Locate the cell with the specified text and output its [X, Y] center coordinate. 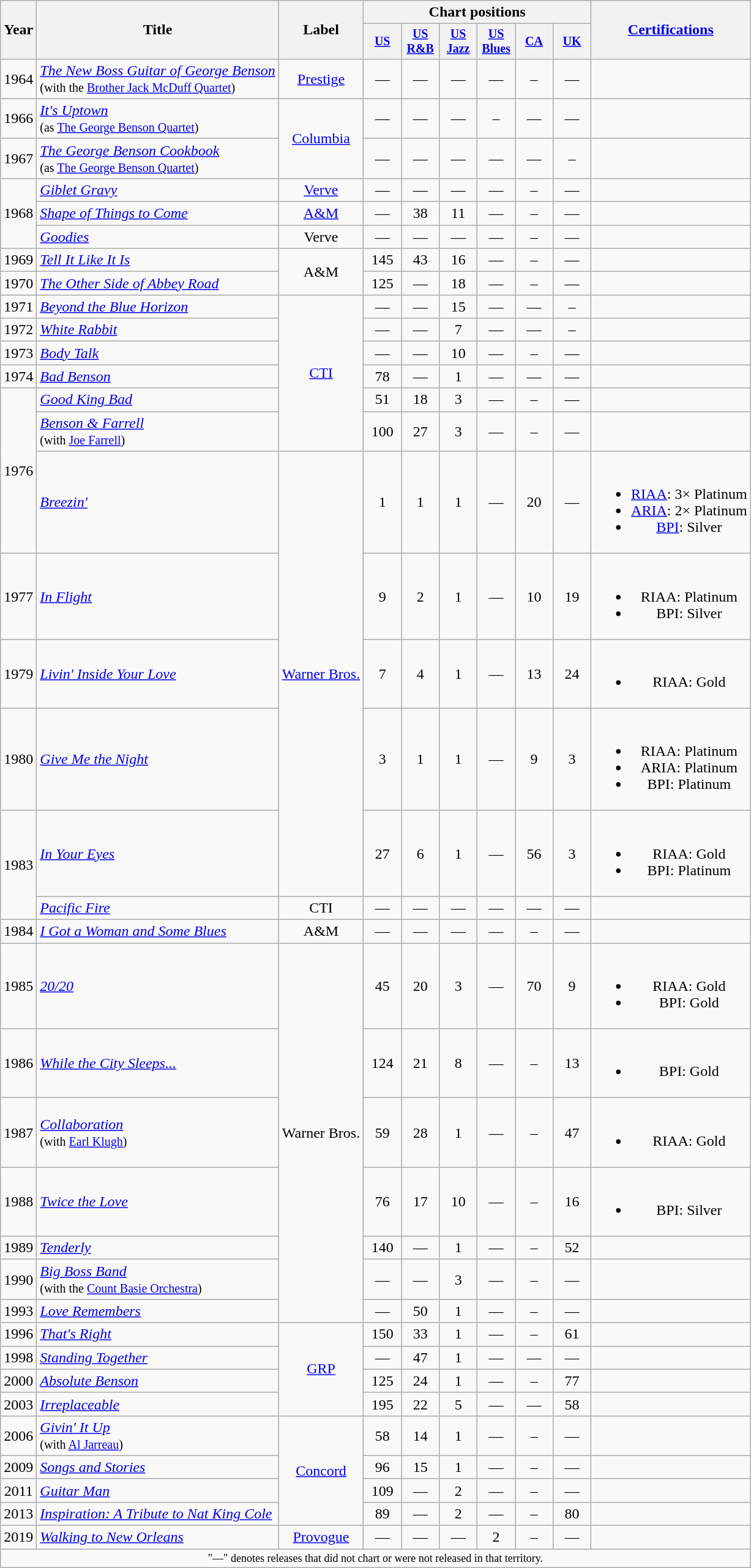
Inspiration: A Tribute to Nat King Cole [158, 1514]
The New Boss Guitar of George Benson (with the Brother Jack McDuff Quartet) [158, 78]
US R&B [420, 42]
1964 [18, 78]
Absolute Benson [158, 1381]
Benson & Farrell (with Joe Farrell) [158, 431]
Big Boss Band (with the Count Basie Orchestra) [158, 1279]
100 [383, 431]
Year [18, 30]
19 [572, 596]
US Blues [496, 42]
45 [383, 986]
1967 [18, 158]
80 [572, 1514]
BPI: Silver [671, 1202]
"—" denotes releases that did not chart or were not released in that territory. [376, 1558]
2019 [18, 1537]
6 [420, 853]
1971 [18, 307]
1977 [18, 596]
1986 [18, 1064]
2003 [18, 1404]
2011 [18, 1490]
Tenderly [158, 1248]
61 [572, 1334]
Goodies [158, 237]
140 [383, 1248]
1984 [18, 931]
US Jazz [458, 42]
1985 [18, 986]
1989 [18, 1248]
The Other Side of Abbey Road [158, 283]
Columbia [321, 138]
2000 [18, 1381]
Walking to New Orleans [158, 1537]
1980 [18, 759]
89 [383, 1514]
CA [534, 42]
59 [383, 1132]
Body Talk [158, 353]
Songs and Stories [158, 1467]
28 [420, 1132]
Tell It Like It Is [158, 260]
1968 [18, 213]
145 [383, 260]
White Rabbit [158, 330]
50 [420, 1311]
That's Right [158, 1334]
Certifications [671, 30]
Good King Bad [158, 400]
RIAA: GoldBPI: Gold [671, 986]
1976 [18, 471]
195 [383, 1404]
2006 [18, 1436]
Irreplaceable [158, 1404]
76 [383, 1202]
RIAA: GoldBPI: Platinum [671, 853]
109 [383, 1490]
1993 [18, 1311]
Standing Together [158, 1357]
Collaboration (with Earl Klugh) [158, 1132]
1973 [18, 353]
33 [420, 1334]
1996 [18, 1334]
52 [572, 1248]
I Got a Woman and Some Blues [158, 931]
Give Me the Night [158, 759]
Title [158, 30]
Giblet Gravy [158, 190]
1990 [18, 1279]
4 [420, 673]
1970 [18, 283]
1983 [18, 865]
Pacific Fire [158, 908]
43 [420, 260]
56 [534, 853]
Shape of Things to Come [158, 214]
Provogue [321, 1537]
2009 [18, 1467]
BPI: Gold [671, 1064]
1988 [18, 1202]
Givin' It Up (with Al Jarreau) [158, 1436]
20/20 [158, 986]
5 [458, 1404]
The George Benson Cookbook (as The George Benson Quartet) [158, 158]
Breezin' [158, 502]
17 [420, 1202]
70 [534, 986]
11 [458, 214]
UK [572, 42]
51 [383, 400]
150 [383, 1334]
US [383, 42]
1966 [18, 119]
Chart positions [477, 12]
1998 [18, 1357]
78 [383, 376]
Twice the Love [158, 1202]
Livin' Inside Your Love [158, 673]
1979 [18, 673]
Beyond the Blue Horizon [158, 307]
124 [383, 1064]
Bad Benson [158, 376]
1972 [18, 330]
22 [420, 1404]
14 [420, 1436]
GRP [321, 1369]
38 [420, 214]
Love Remembers [158, 1311]
Label [321, 30]
1969 [18, 260]
1987 [18, 1132]
77 [572, 1381]
96 [383, 1467]
Prestige [321, 78]
RIAA: PlatinumARIA: PlatinumBPI: Platinum [671, 759]
RIAA: 3× PlatinumARIA: 2× PlatinumBPI: Silver [671, 502]
In Flight [158, 596]
While the City Sleeps... [158, 1064]
21 [420, 1064]
In Your Eyes [158, 853]
2013 [18, 1514]
Guitar Man [158, 1490]
8 [458, 1064]
1974 [18, 376]
It's Uptown (as The George Benson Quartet) [158, 119]
Concord [321, 1470]
RIAA: PlatinumBPI: Silver [671, 596]
